Capture the cell that displays the provided text and extract its (x, y) central coordinate. 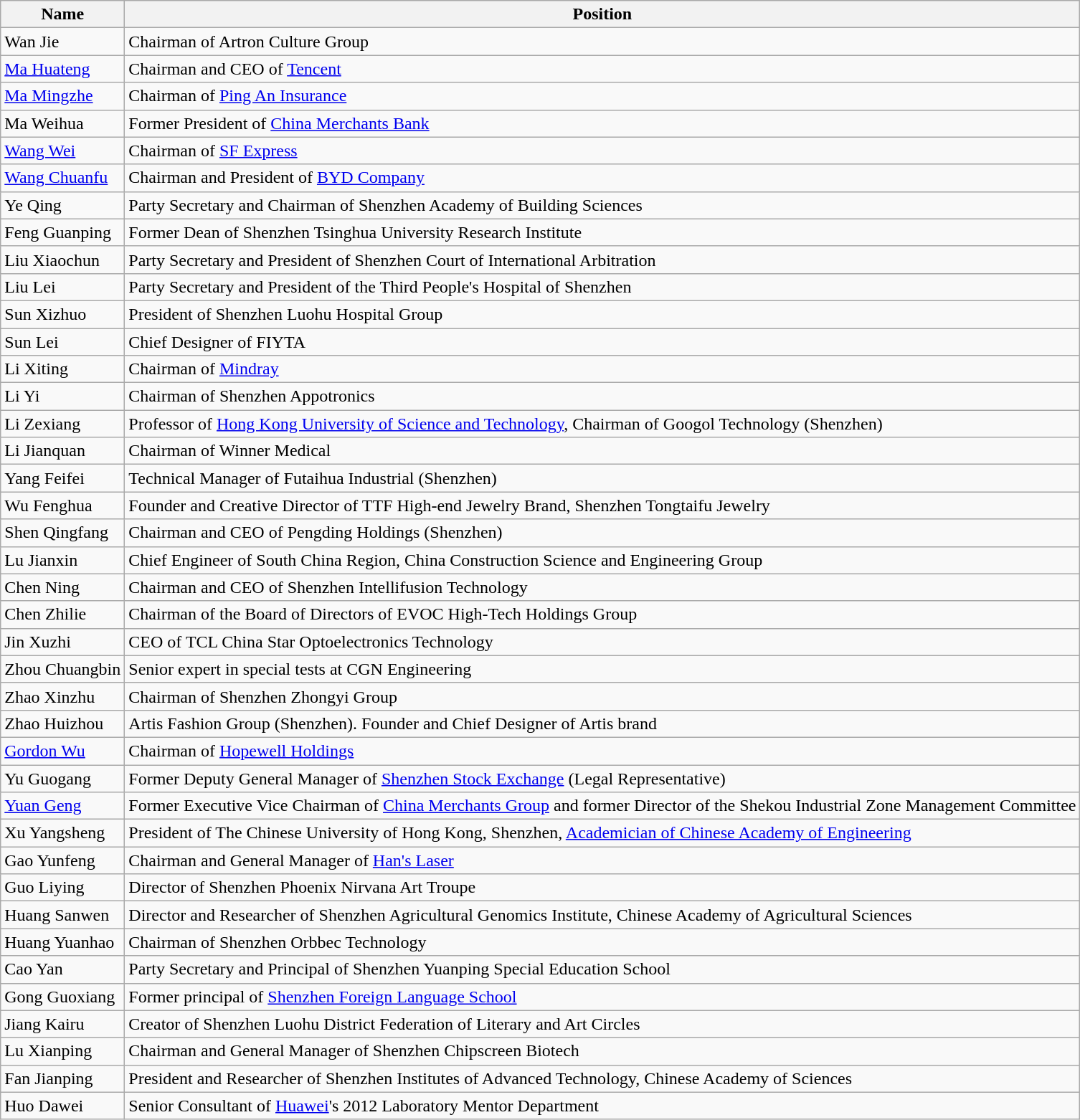
Chairman and CEO of Tencent (602, 69)
Chairman and President of BYD Company (602, 178)
Senior Consultant of Huawei's 2012 Laboratory Mentor Department (602, 1106)
Artis Fashion Group (Shenzhen). Founder and Chief Designer of Artis brand (602, 723)
Party Secretary and President of the Third People's Hospital of Shenzhen (602, 287)
Director and Researcher of Shenzhen Agricultural Genomics Institute, Chinese Academy of Agricultural Sciences (602, 915)
Founder and Creative Director of TTF High-end Jewelry Brand, Shenzhen Tongtaifu Jewelry (602, 506)
Zhao Xinzhu (63, 696)
Professor of Hong Kong University of Science and Technology, Chairman of Googol Technology (Shenzhen) (602, 424)
Shen Qingfang (63, 533)
Guo Liying (63, 888)
Jin Xuzhi (63, 642)
Li Jianquan (63, 451)
Wang Wei (63, 151)
Wu Fenghua (63, 506)
Party Secretary and Principal of Shenzhen Yuanping Special Education School (602, 969)
Zhao Huizhou (63, 723)
Chairman of Ping An Insurance (602, 96)
Zhou Chuangbin (63, 669)
Chairman of Artron Culture Group (602, 42)
Senior expert in special tests at CGN Engineering (602, 669)
Former principal of Shenzhen Foreign Language School (602, 997)
Fan Jianping (63, 1078)
Liu Xiaochun (63, 260)
Xu Yangsheng (63, 833)
Chairman and CEO of Pengding Holdings (Shenzhen) (602, 533)
Huang Yuanhao (63, 942)
Li Zexiang (63, 424)
Liu Lei (63, 287)
Gong Guoxiang (63, 997)
Chairman of Hopewell Holdings (602, 751)
Party Secretary and President of Shenzhen Court of International Arbitration (602, 260)
Chen Ning (63, 587)
Former Executive Vice Chairman of China Merchants Group and former Director of the Shekou Industrial Zone Management Committee (602, 806)
Feng Guanping (63, 232)
Chief Designer of FIYTA (602, 342)
Former President of China Merchants Bank (602, 123)
Huo Dawei (63, 1106)
Wang Chuanfu (63, 178)
Chairman of SF Express (602, 151)
Chairman and General Manager of Shenzhen Chipscreen Biotech (602, 1051)
Creator of Shenzhen Luohu District Federation of Literary and Art Circles (602, 1024)
Lu Jianxin (63, 560)
Li Xiting (63, 369)
Li Yi (63, 397)
Gao Yunfeng (63, 860)
Gordon Wu (63, 751)
Chairman of the Board of Directors of EVOC High-Tech Holdings Group (602, 614)
Sun Xizhuo (63, 314)
Name (63, 14)
Ma Mingzhe (63, 96)
President of Shenzhen Luohu Hospital Group (602, 314)
Ma Huateng (63, 69)
Former Dean of Shenzhen Tsinghua University Research Institute (602, 232)
Chairman of Mindray (602, 369)
Chairman of Shenzhen Orbbec Technology (602, 942)
President and Researcher of Shenzhen Institutes of Advanced Technology, Chinese Academy of Sciences (602, 1078)
Chairman of Shenzhen Appotronics (602, 397)
Chief Engineer of South China Region, China Construction Science and Engineering Group (602, 560)
Chen Zhilie (63, 614)
Ye Qing (63, 205)
Technical Manager of Futaihua Industrial (Shenzhen) (602, 478)
Former Deputy General Manager of Shenzhen Stock Exchange (Legal Representative) (602, 778)
CEO of TCL China Star Optoelectronics Technology (602, 642)
Ma Weihua (63, 123)
Huang Sanwen (63, 915)
Wan Jie (63, 42)
Chairman of Winner Medical (602, 451)
Lu Xianping (63, 1051)
Director of Shenzhen Phoenix Nirvana Art Troupe (602, 888)
Jiang Kairu (63, 1024)
Cao Yan (63, 969)
Yu Guogang (63, 778)
Yang Feifei (63, 478)
President of The Chinese University of Hong Kong, Shenzhen, Academician of Chinese Academy of Engineering (602, 833)
Party Secretary and Chairman of Shenzhen Academy of Building Sciences (602, 205)
Yuan Geng (63, 806)
Chairman and CEO of Shenzhen Intellifusion Technology (602, 587)
Chairman and General Manager of Han's Laser (602, 860)
Sun Lei (63, 342)
Position (602, 14)
Chairman of Shenzhen Zhongyi Group (602, 696)
